Find where the given text appears and provide that cell's center as [X, Y] coordinate. 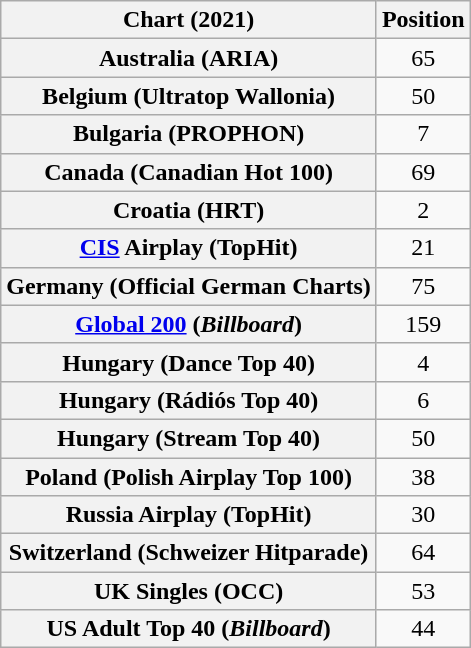
6 [423, 400]
Belgium (Ultratop Wallonia) [189, 96]
21 [423, 248]
Croatia (HRT) [189, 210]
38 [423, 477]
Position [423, 20]
4 [423, 362]
64 [423, 553]
Canada (Canadian Hot 100) [189, 172]
159 [423, 324]
75 [423, 286]
US Adult Top 40 (Billboard) [189, 629]
Switzerland (Schweizer Hitparade) [189, 553]
Russia Airplay (TopHit) [189, 515]
Global 200 (Billboard) [189, 324]
Poland (Polish Airplay Top 100) [189, 477]
Bulgaria (PROPHON) [189, 134]
44 [423, 629]
Chart (2021) [189, 20]
69 [423, 172]
65 [423, 58]
UK Singles (OCC) [189, 591]
Hungary (Rádiós Top 40) [189, 400]
Hungary (Stream Top 40) [189, 438]
30 [423, 515]
CIS Airplay (TopHit) [189, 248]
2 [423, 210]
53 [423, 591]
Germany (Official German Charts) [189, 286]
Hungary (Dance Top 40) [189, 362]
Australia (ARIA) [189, 58]
7 [423, 134]
